Return [X, Y] of the center of cell containing provided text 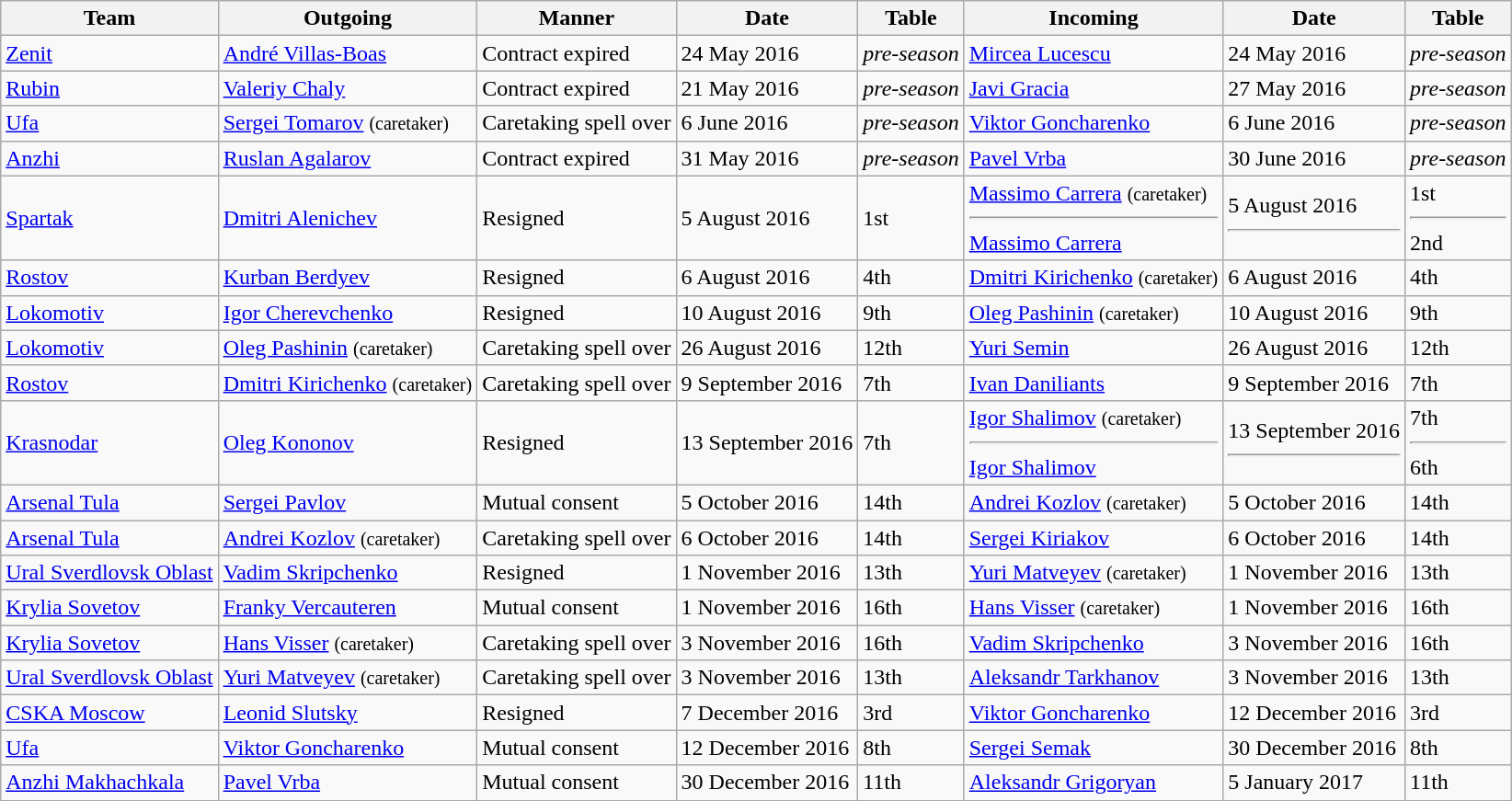
Aleksandr Tarkhanov [1094, 678]
1st2nd [1458, 218]
Rubin [109, 88]
31 May 2016 [767, 158]
CSKA Moscow [109, 713]
Anzhi Makhachkala [109, 783]
Dmitri Alenichev [348, 218]
Manner [577, 18]
27 May 2016 [1314, 88]
1st [911, 218]
5 January 2017 [1314, 783]
Sergei Tomarov (caretaker) [348, 123]
7 December 2016 [767, 713]
30 June 2016 [1314, 158]
Valeriy Chaly [348, 88]
Javi Gracia [1094, 88]
Sergei Semak [1094, 748]
Igor Cherevchenko [348, 313]
Ivan Daniliants [1094, 383]
Massimo Carrera (caretaker) Massimo Carrera [1094, 218]
Kurban Berdyev [348, 278]
Krasnodar [109, 442]
21 May 2016 [767, 88]
Franky Vercauteren [348, 608]
Incoming [1094, 18]
Yuri Semin [1094, 348]
Igor Shalimov (caretaker) Igor Shalimov [1094, 442]
André Villas-Boas [348, 53]
7th6th [1458, 442]
Sergei Kiriakov [1094, 538]
Sergei Pavlov [348, 502]
Leonid Slutsky [348, 713]
Oleg Kononov [348, 442]
Team [109, 18]
Outgoing [348, 18]
Zenit [109, 53]
Ruslan Agalarov [348, 158]
Spartak [109, 218]
Aleksandr Grigoryan [1094, 783]
Mircea Lucescu [1094, 53]
Anzhi [109, 158]
